Search for the cell housing the specified text and yield its (x, y) center coordinate. 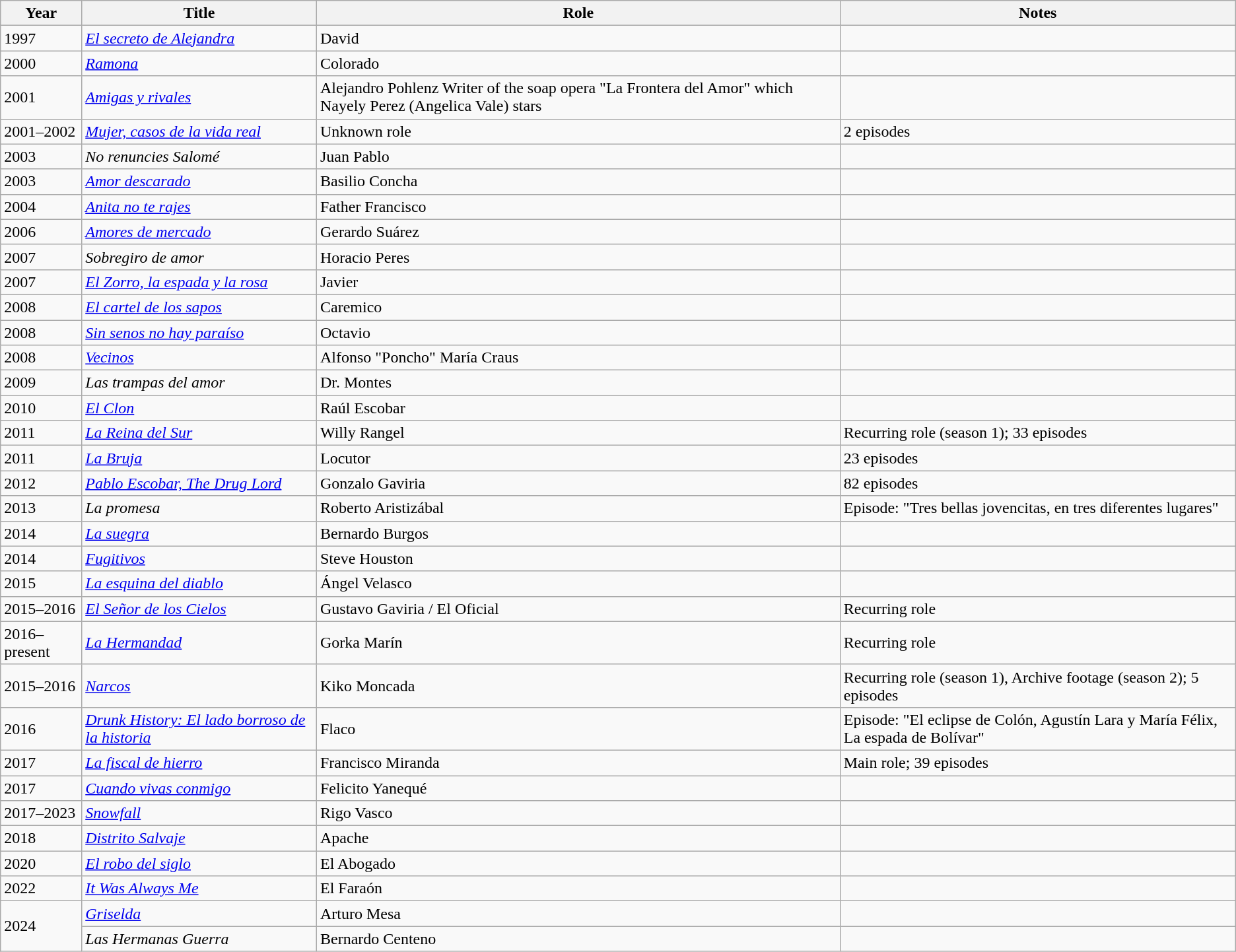
Amores de mercado (199, 232)
2010 (41, 408)
Main role; 39 episodes (1038, 763)
Alejandro Pohlenz Writer of the soap opera "La Frontera del Amor" which Nayely Perez (Angelica Vale) stars (578, 98)
Vecinos (199, 358)
Father Francisco (578, 207)
El Faraón (578, 889)
Arturo Mesa (578, 914)
2012 (41, 483)
2024 (41, 926)
Flaco (578, 729)
2020 (41, 864)
La suegra (199, 533)
Amigas y rivales (199, 98)
David (578, 38)
Sin senos no hay paraíso (199, 332)
El Abogado (578, 864)
Narcos (199, 685)
El secreto de Alejandra (199, 38)
Unknown role (578, 131)
Steve Houston (578, 559)
2015 (41, 584)
Colorado (578, 63)
Las trampas del amor (199, 383)
Amor descarado (199, 182)
Distrito Salvaje (199, 838)
Basilio Concha (578, 182)
Roberto Aristizábal (578, 508)
1997 (41, 38)
El cartel de los sapos (199, 307)
Griselda (199, 914)
Gonzalo Gaviria (578, 483)
Juan Pablo (578, 156)
Octavio (578, 332)
2016 (41, 729)
Bernardo Burgos (578, 533)
Gorka Marín (578, 643)
Rigo Vasco (578, 813)
La esquina del diablo (199, 584)
2006 (41, 232)
Horacio Peres (578, 257)
2017–2023 (41, 813)
Mujer, casos de la vida real (199, 131)
Cuando vivas conmigo (199, 788)
2022 (41, 889)
Fugitivos (199, 559)
Year (41, 13)
El robo del siglo (199, 864)
Apache (578, 838)
Episode: "Tres bellas jovencitas, en tres diferentes lugares" (1038, 508)
Recurring role (season 1); 33 episodes (1038, 433)
Snowfall (199, 813)
Title (199, 13)
23 episodes (1038, 458)
Role (578, 13)
Ángel Velasco (578, 584)
2013 (41, 508)
It Was Always Me (199, 889)
Raúl Escobar (578, 408)
Kiko Moncada (578, 685)
Notes (1038, 13)
2001 (41, 98)
2004 (41, 207)
No renuncies Salomé (199, 156)
2016–present (41, 643)
Felicito Yanequé (578, 788)
Pablo Escobar, The Drug Lord (199, 483)
La Reina del Sur (199, 433)
Gerardo Suárez (578, 232)
La fiscal de hierro (199, 763)
Francisco Miranda (578, 763)
Las Hermanas Guerra (199, 939)
Willy Rangel (578, 433)
Recurring role (season 1), Archive footage (season 2); 5 episodes (1038, 685)
Bernardo Centeno (578, 939)
Anita no te rajes (199, 207)
Gustavo Gaviria / El Oficial (578, 609)
2018 (41, 838)
Locutor (578, 458)
La Bruja (199, 458)
2 episodes (1038, 131)
Alfonso "Poncho" María Craus (578, 358)
82 episodes (1038, 483)
La promesa (199, 508)
2000 (41, 63)
2001–2002 (41, 131)
El Señor de los Cielos (199, 609)
Javier (578, 282)
2009 (41, 383)
Caremico (578, 307)
La Hermandad (199, 643)
Ramona (199, 63)
El Clon (199, 408)
Sobregiro de amor (199, 257)
Drunk History: El lado borroso de la historia (199, 729)
Episode: "El eclipse de Colón, Agustín Lara y María Félix, La espada de Bolívar" (1038, 729)
El Zorro, la espada y la rosa (199, 282)
Dr. Montes (578, 383)
